Search for the cell housing the specified text and yield its [X, Y] center coordinate. 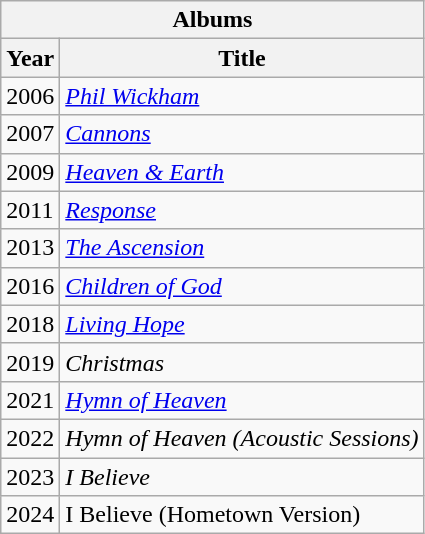
Living Hope [242, 324]
2011 [30, 210]
2018 [30, 324]
2024 [30, 515]
Hymn of Heaven [242, 400]
Year [30, 58]
2016 [30, 286]
The Ascension [242, 248]
Christmas [242, 362]
2006 [30, 96]
Hymn of Heaven (Acoustic Sessions) [242, 438]
I Believe (Hometown Version) [242, 515]
Heaven & Earth [242, 172]
Title [242, 58]
Cannons [242, 134]
2023 [30, 477]
Albums [212, 20]
2013 [30, 248]
Phil Wickham [242, 96]
2021 [30, 400]
Response [242, 210]
2007 [30, 134]
2009 [30, 172]
I Believe [242, 477]
Children of God [242, 286]
2022 [30, 438]
2019 [30, 362]
